From the cell containing the given text, extract its center point as (X, Y) coordinate. 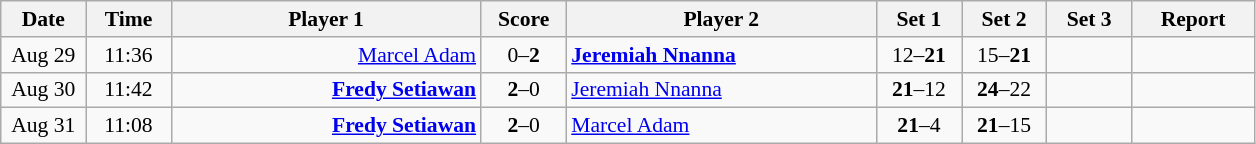
Player 1 (326, 19)
Date (44, 19)
Aug 30 (44, 90)
Aug 31 (44, 126)
Report (1194, 19)
Time (128, 19)
Aug 29 (44, 55)
24–22 (1004, 90)
Set 2 (1004, 19)
11:36 (128, 55)
21–4 (918, 126)
21–12 (918, 90)
Player 2 (721, 19)
Set 3 (1090, 19)
Set 1 (918, 19)
0–2 (524, 55)
11:42 (128, 90)
Score (524, 19)
11:08 (128, 126)
12–21 (918, 55)
15–21 (1004, 55)
21–15 (1004, 126)
